Pinpoint the cell where the given text exists, returning its (X, Y) midpoint coordinate. 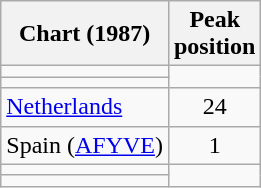
Peakposition (214, 34)
24 (214, 107)
Netherlands (85, 107)
Chart (1987) (85, 34)
Spain (AFYVE) (85, 145)
1 (214, 145)
